From the cell containing the given text, extract its center point as (x, y) coordinate. 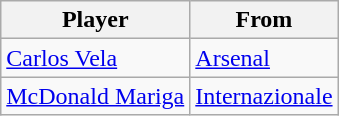
McDonald Mariga (96, 96)
Arsenal (264, 58)
Internazionale (264, 96)
From (264, 20)
Player (96, 20)
Carlos Vela (96, 58)
